Pinpoint the cell where the given text exists, returning its (x, y) midpoint coordinate. 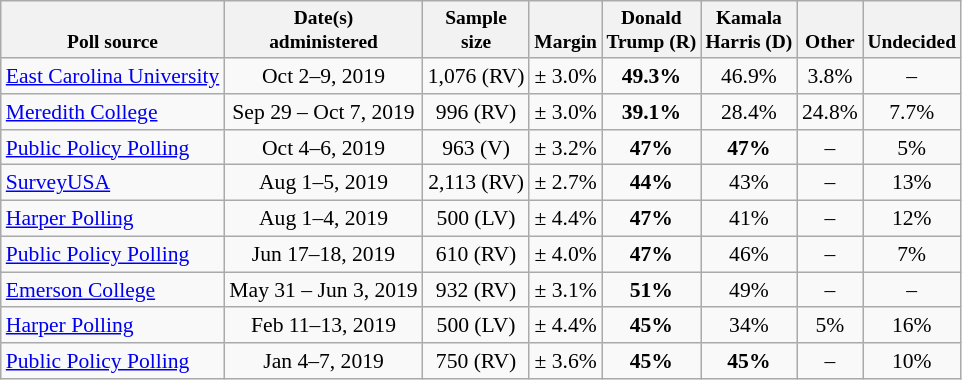
Meredith College (113, 112)
Aug 1–4, 2019 (323, 219)
750 (RV) (476, 361)
2,113 (RV) (476, 183)
Poll source (113, 30)
Jan 4–7, 2019 (323, 361)
12% (912, 219)
3.8% (830, 76)
Oct 4–6, 2019 (323, 148)
Other (830, 30)
51% (652, 290)
49.3% (652, 76)
Aug 1–5, 2019 (323, 183)
Jun 17–18, 2019 (323, 254)
46% (749, 254)
± 4.0% (565, 254)
Date(s)administered (323, 30)
49% (749, 290)
Oct 2–9, 2019 (323, 76)
7.7% (912, 112)
± 3.2% (565, 148)
SurveyUSA (113, 183)
1,076 (RV) (476, 76)
± 3.6% (565, 361)
13% (912, 183)
Feb 11–13, 2019 (323, 326)
Undecided (912, 30)
East Carolina University (113, 76)
44% (652, 183)
28.4% (749, 112)
7% (912, 254)
10% (912, 361)
Sep 29 – Oct 7, 2019 (323, 112)
± 3.1% (565, 290)
Emerson College (113, 290)
43% (749, 183)
963 (V) (476, 148)
DonaldTrump (R) (652, 30)
± 2.7% (565, 183)
Samplesize (476, 30)
34% (749, 326)
16% (912, 326)
932 (RV) (476, 290)
Margin (565, 30)
KamalaHarris (D) (749, 30)
41% (749, 219)
46.9% (749, 76)
996 (RV) (476, 112)
39.1% (652, 112)
610 (RV) (476, 254)
May 31 – Jun 3, 2019 (323, 290)
24.8% (830, 112)
